Capture the cell that displays the provided text and extract its [X, Y] central coordinate. 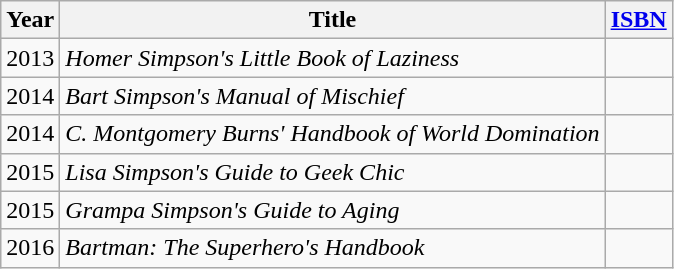
ISBN [638, 20]
Title [332, 20]
Homer Simpson's Little Book of Laziness [332, 58]
Grampa Simpson's Guide to Aging [332, 210]
2013 [30, 58]
Bart Simpson's Manual of Mischief [332, 96]
Lisa Simpson's Guide to Geek Chic [332, 172]
C. Montgomery Burns' Handbook of World Domination [332, 134]
Year [30, 20]
Bartman: The Superhero's Handbook [332, 248]
2016 [30, 248]
